Capture the cell that displays the provided text and extract its (x, y) central coordinate. 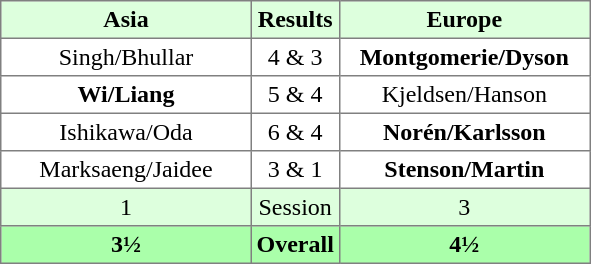
3½ (126, 245)
3 & 1 (295, 170)
Kjeldsen/Hanson (464, 95)
Singh/Bhullar (126, 57)
Marksaeng/Jaidee (126, 170)
Overall (295, 245)
Europe (464, 20)
Wi/Liang (126, 95)
1 (126, 207)
5 & 4 (295, 95)
Ishikawa/Oda (126, 132)
4½ (464, 245)
Results (295, 20)
Norén/Karlsson (464, 132)
Asia (126, 20)
Stenson/Martin (464, 170)
Montgomerie/Dyson (464, 57)
6 & 4 (295, 132)
Session (295, 207)
3 (464, 207)
4 & 3 (295, 57)
